Scan for the cell matching the given text and deliver its [X, Y] coordinate at center. 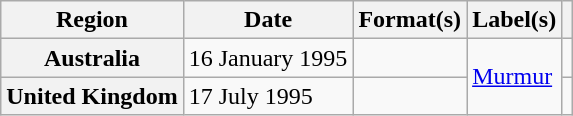
17 July 1995 [268, 96]
16 January 1995 [268, 58]
Format(s) [410, 20]
Murmur [514, 77]
Australia [92, 58]
Date [268, 20]
Region [92, 20]
Label(s) [514, 20]
United Kingdom [92, 96]
